Search for the cell housing the specified text and yield its (x, y) center coordinate. 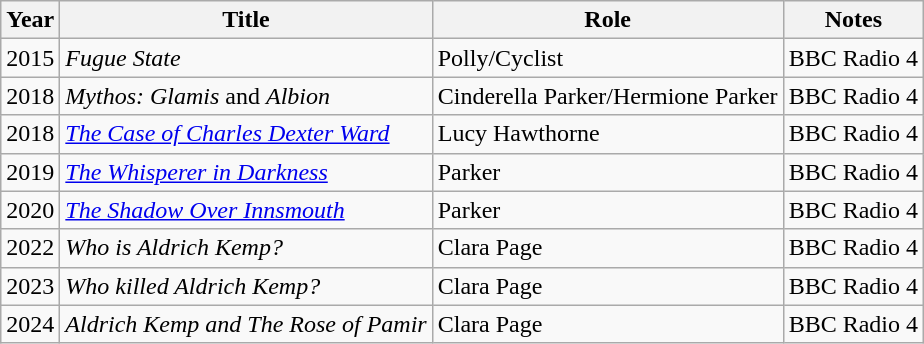
Mythos: Glamis and Albion (246, 96)
Lucy Hawthorne (608, 134)
2020 (30, 210)
Notes (853, 20)
2022 (30, 248)
2019 (30, 172)
The Case of Charles Dexter Ward (246, 134)
2015 (30, 58)
Year (30, 20)
Aldrich Kemp and The Rose of Pamir (246, 324)
The Shadow Over Innsmouth (246, 210)
Polly/Cyclist (608, 58)
Who killed Aldrich Kemp? (246, 286)
Cinderella Parker/Hermione Parker (608, 96)
Role (608, 20)
2023 (30, 286)
The Whisperer in Darkness (246, 172)
Title (246, 20)
Who is Aldrich Kemp? (246, 248)
2024 (30, 324)
Fugue State (246, 58)
